Extract the [X, Y] coordinate from the center of the cell holding the provided text.  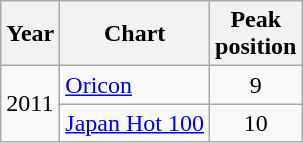
Year [30, 34]
Oricon [135, 85]
Chart [135, 34]
9 [256, 85]
Japan Hot 100 [135, 123]
10 [256, 123]
2011 [30, 104]
Peakposition [256, 34]
